Scan for the cell matching the given text and deliver its (X, Y) coordinate at center. 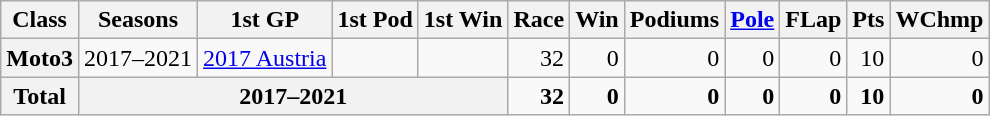
1st Win (463, 20)
Seasons (138, 20)
Moto3 (40, 58)
1st GP (265, 20)
Pole (752, 20)
Pts (868, 20)
Podiums (674, 20)
1st Pod (375, 20)
2017 Austria (265, 58)
Win (598, 20)
Total (40, 96)
Class (40, 20)
WChmp (940, 20)
FLap (814, 20)
Race (539, 20)
